Scan for the cell matching the given text and deliver its [x, y] coordinate at center. 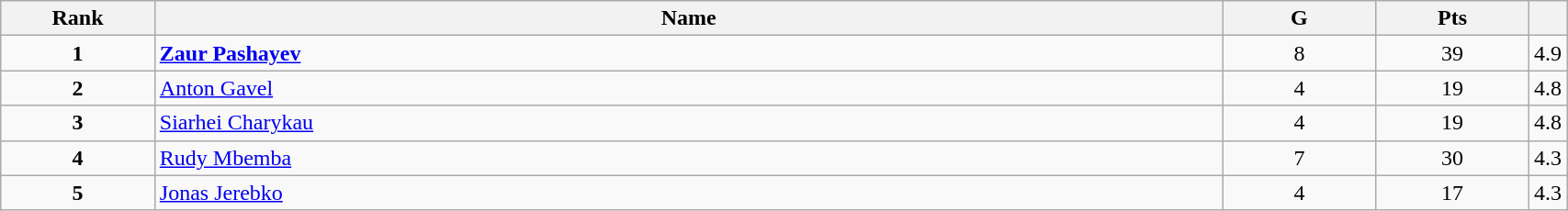
3 [78, 123]
17 [1453, 193]
4.9 [1549, 53]
1 [78, 53]
G [1299, 18]
2 [78, 88]
Rudy Mbemba [689, 158]
30 [1453, 158]
Jonas Jerebko [689, 193]
39 [1453, 53]
Anton Gavel [689, 88]
7 [1299, 158]
8 [1299, 53]
Name [689, 18]
Zaur Pashayev [689, 53]
Rank [78, 18]
5 [78, 193]
Siarhei Charykau [689, 123]
Pts [1453, 18]
